From the cell containing the given text, extract its center point as (x, y) coordinate. 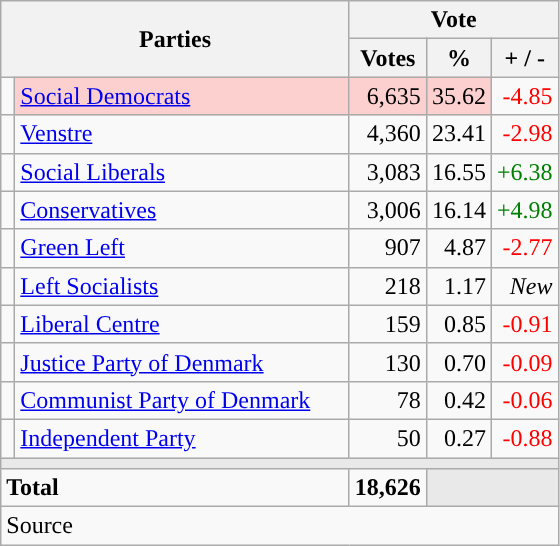
Justice Party of Denmark (182, 362)
-0.09 (524, 362)
Vote (454, 20)
Votes (388, 58)
Venstre (182, 134)
218 (388, 286)
Liberal Centre (182, 324)
23.41 (458, 134)
+6.38 (524, 172)
New (524, 286)
Communist Party of Denmark (182, 400)
50 (388, 438)
130 (388, 362)
4,360 (388, 134)
0.70 (458, 362)
0.85 (458, 324)
-0.91 (524, 324)
35.62 (458, 96)
6,635 (388, 96)
Independent Party (182, 438)
16.14 (458, 210)
3,006 (388, 210)
0.42 (458, 400)
-2.98 (524, 134)
159 (388, 324)
Total (176, 488)
-0.06 (524, 400)
Green Left (182, 248)
-4.85 (524, 96)
Social Liberals (182, 172)
-0.88 (524, 438)
-2.77 (524, 248)
Social Democrats (182, 96)
Source (280, 526)
16.55 (458, 172)
4.87 (458, 248)
+4.98 (524, 210)
Left Socialists (182, 286)
1.17 (458, 286)
3,083 (388, 172)
18,626 (388, 488)
+ / - (524, 58)
0.27 (458, 438)
Parties (176, 39)
% (458, 58)
907 (388, 248)
78 (388, 400)
Conservatives (182, 210)
